Search for the cell housing the specified text and yield its (x, y) center coordinate. 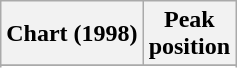
Peakposition (189, 34)
Chart (1998) (72, 34)
